Provide the [X, Y] coordinate of the cell's center where the given text is located.  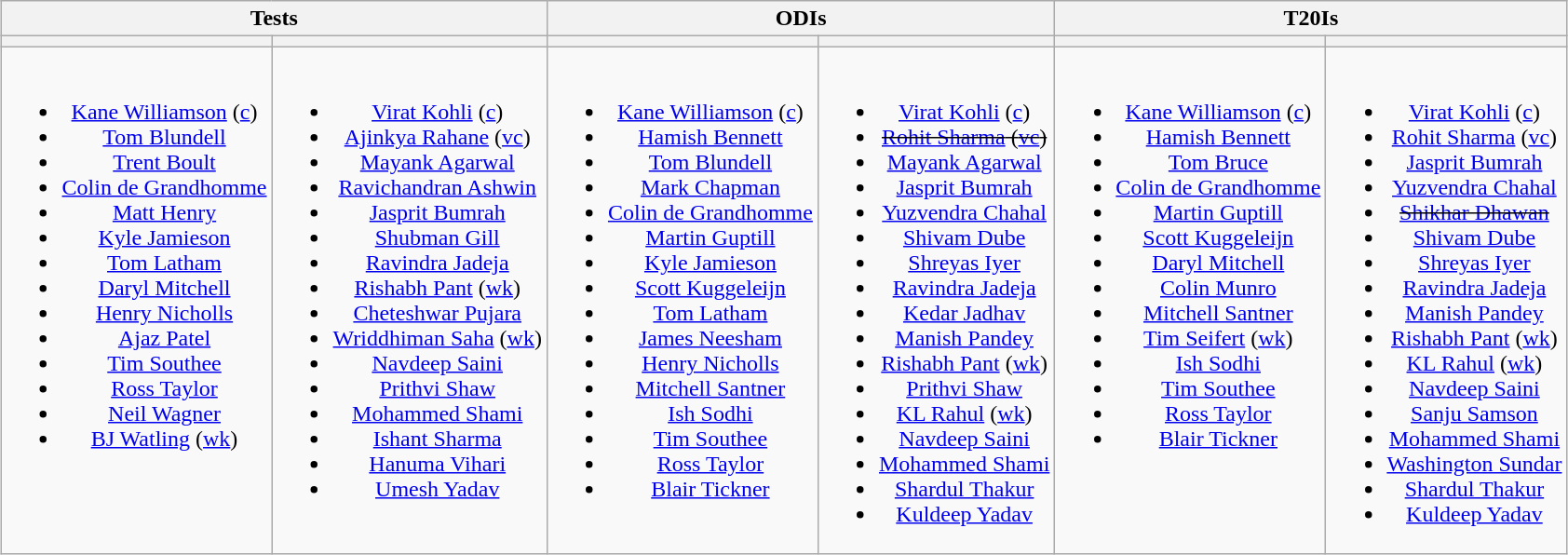
ODIs [801, 19]
Tests [274, 19]
T20Is [1311, 19]
